Return the (x, y) coordinate for the center point of the cell that contains the specified text.  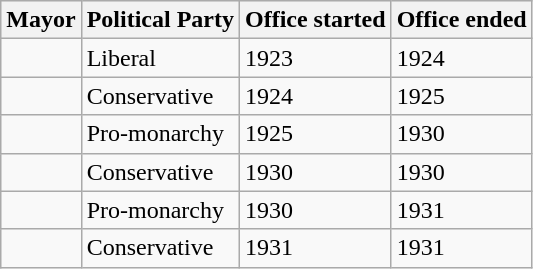
Liberal (160, 58)
1923 (315, 58)
Office started (315, 20)
Office ended (462, 20)
Political Party (160, 20)
Mayor (41, 20)
